Return the [x, y] coordinate for the center point of the cell that contains the specified text.  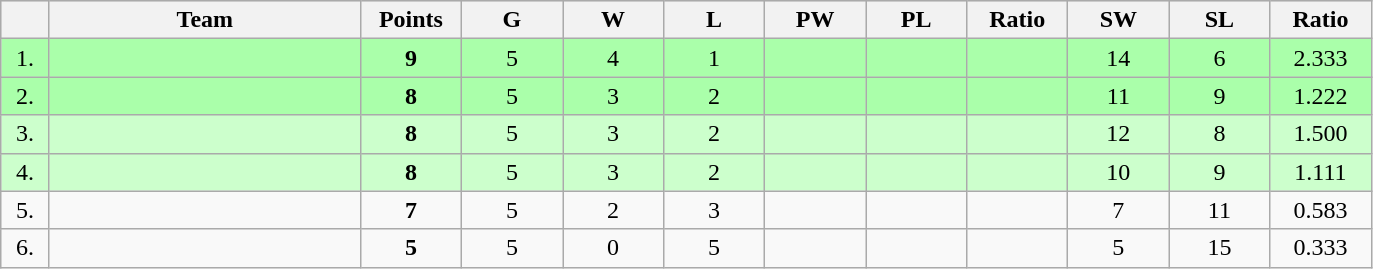
1. [26, 58]
PL [916, 20]
1.222 [1320, 96]
0 [612, 248]
6 [1220, 58]
2.333 [1320, 58]
1.111 [1320, 172]
5. [26, 210]
6. [26, 248]
3. [26, 134]
W [612, 20]
Points [410, 20]
SL [1220, 20]
Team [204, 20]
1 [714, 58]
10 [1118, 172]
4. [26, 172]
15 [1220, 248]
0.583 [1320, 210]
4 [612, 58]
14 [1118, 58]
2. [26, 96]
G [512, 20]
12 [1118, 134]
PW [816, 20]
L [714, 20]
0.333 [1320, 248]
SW [1118, 20]
1.500 [1320, 134]
